From the cell containing the given text, extract its center point as [x, y] coordinate. 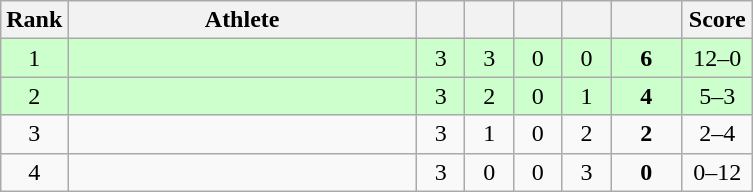
12–0 [718, 58]
0–12 [718, 172]
Athlete [242, 20]
6 [646, 58]
Score [718, 20]
2–4 [718, 134]
Rank [34, 20]
5–3 [718, 96]
